Provide the (x, y) coordinate of the cell's center where the given text is located.  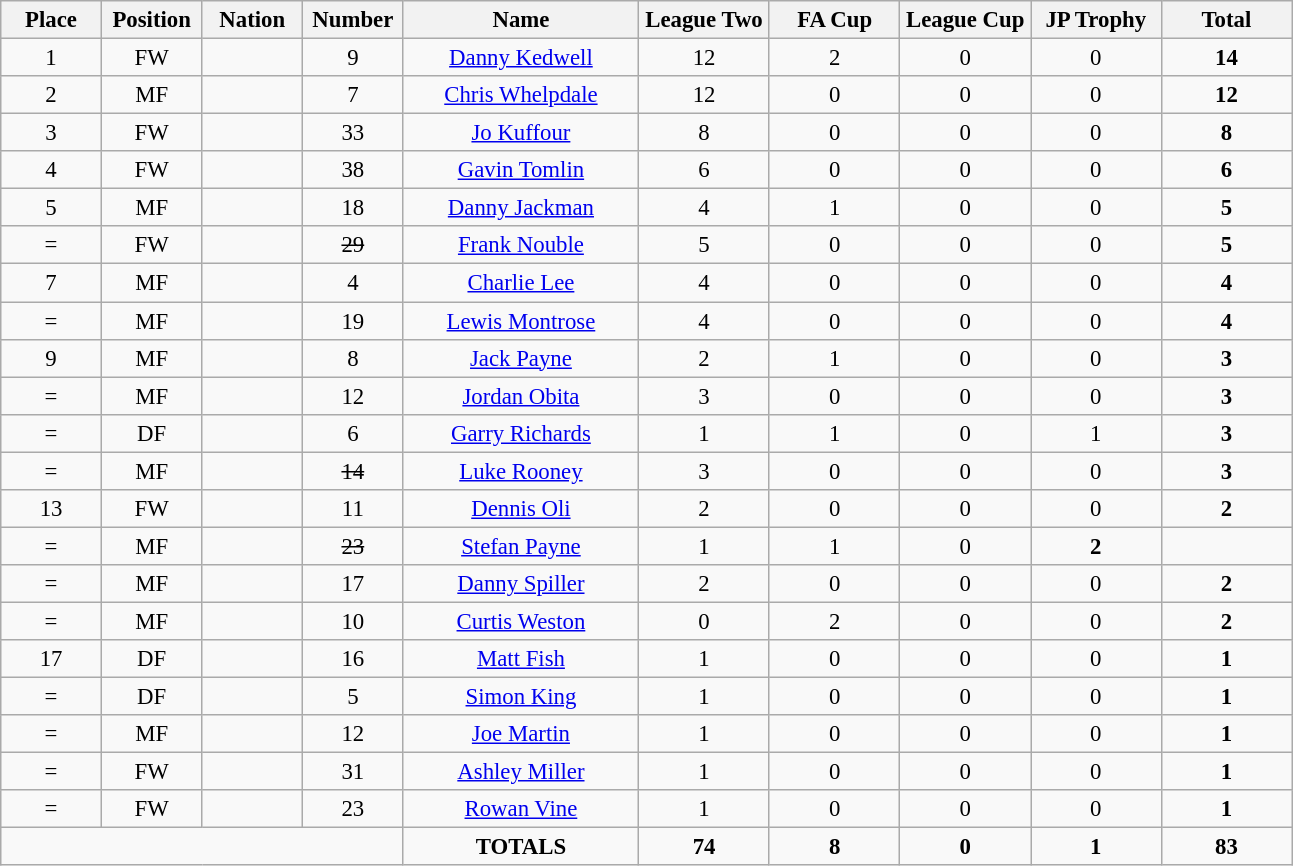
18 (354, 208)
League Two (704, 20)
Stefan Payne (521, 546)
Curtis Weston (521, 621)
Jack Payne (521, 358)
Matt Fish (521, 659)
Lewis Montrose (521, 321)
33 (354, 133)
Position (152, 20)
Luke Rooney (521, 471)
Gavin Tomlin (521, 170)
19 (354, 321)
Total (1226, 20)
Jo Kuffour (521, 133)
Place (52, 20)
Number (354, 20)
Charlie Lee (521, 283)
League Cup (966, 20)
83 (1226, 847)
Nation (252, 20)
74 (704, 847)
38 (354, 170)
Danny Spiller (521, 584)
Ashley Miller (521, 772)
31 (354, 772)
Name (521, 20)
13 (52, 509)
Dennis Oli (521, 509)
11 (354, 509)
Joe Martin (521, 734)
JP Trophy (1096, 20)
29 (354, 245)
Simon King (521, 697)
Rowan Vine (521, 809)
Frank Nouble (521, 245)
Jordan Obita (521, 396)
Danny Kedwell (521, 58)
Chris Whelpdale (521, 95)
FA Cup (834, 20)
10 (354, 621)
16 (354, 659)
Danny Jackman (521, 208)
TOTALS (521, 847)
Garry Richards (521, 433)
